Determine the [X, Y] coordinate at the center of the cell enclosing the given text.  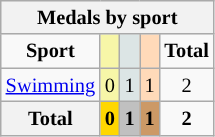
Sport [50, 51]
Swimming [50, 85]
Medals by sport [108, 17]
